Identify which cell holds the provided text, then report its (X, Y) central coordinate. 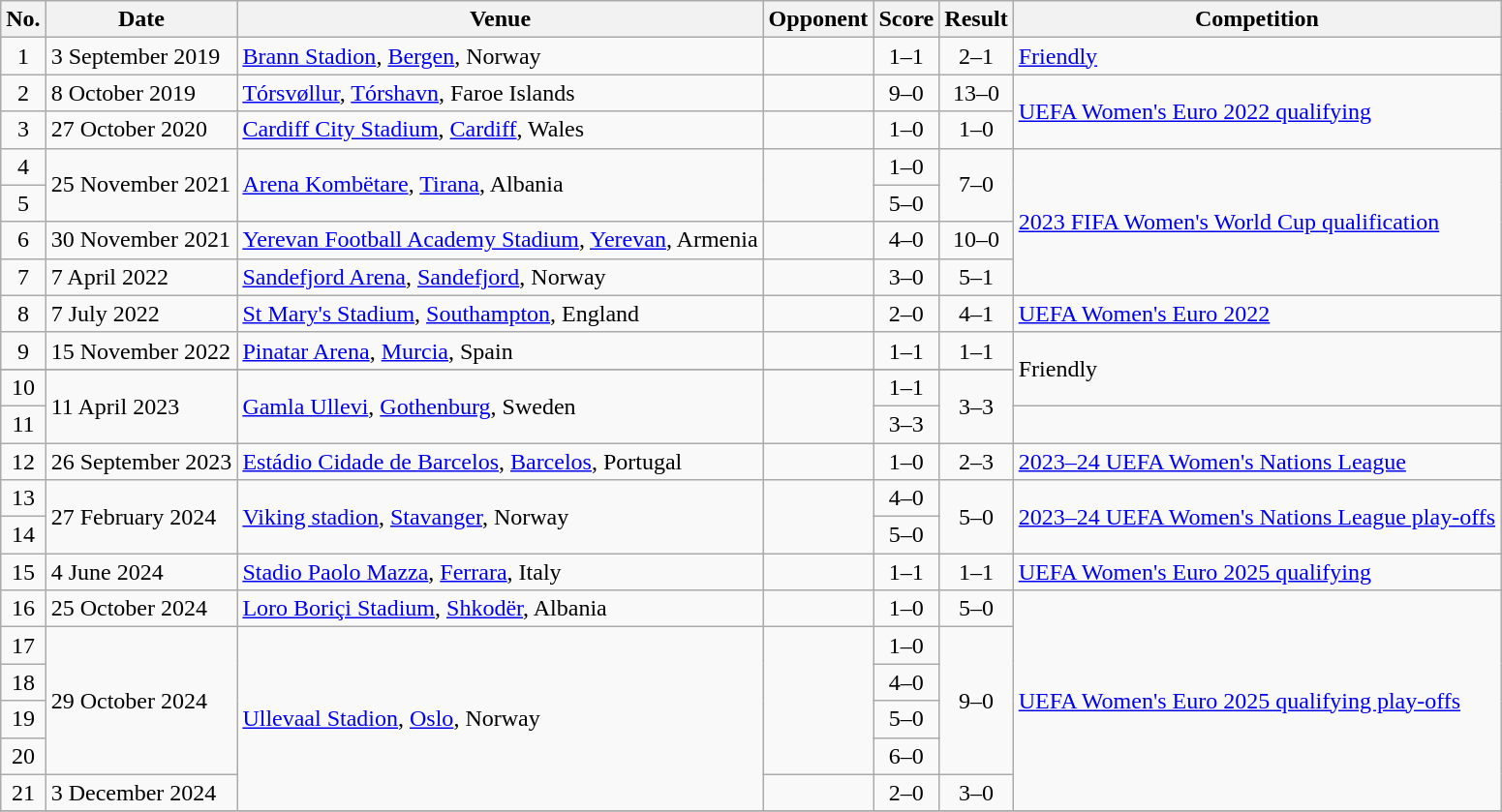
Pinatar Arena, Murcia, Spain (500, 350)
11 April 2023 (141, 406)
Yerevan Football Academy Stadium, Yerevan, Armenia (500, 240)
Venue (500, 19)
4 (23, 166)
3 (23, 130)
19 (23, 719)
Ullevaal Stadion, Oslo, Norway (500, 719)
20 (23, 756)
25 October 2024 (141, 609)
2023–24 UEFA Women's Nations League play-offs (1257, 517)
4 June 2024 (141, 572)
26 September 2023 (141, 462)
8 (23, 314)
25 November 2021 (141, 185)
7 April 2022 (141, 277)
5 (23, 203)
Date (141, 19)
12 (23, 462)
13–0 (976, 93)
6–0 (906, 756)
Stadio Paolo Mazza, Ferrara, Italy (500, 572)
St Mary's Stadium, Southampton, England (500, 314)
Competition (1257, 19)
UEFA Women's Euro 2025 qualifying (1257, 572)
8 October 2019 (141, 93)
3 December 2024 (141, 793)
5–1 (976, 277)
Cardiff City Stadium, Cardiff, Wales (500, 130)
Sandefjord Arena, Sandefjord, Norway (500, 277)
Gamla Ullevi, Gothenburg, Sweden (500, 406)
Opponent (818, 19)
2 (23, 93)
Tórsvøllur, Tórshavn, Faroe Islands (500, 93)
UEFA Women's Euro 2022 qualifying (1257, 111)
30 November 2021 (141, 240)
14 (23, 535)
Score (906, 19)
16 (23, 609)
2023–24 UEFA Women's Nations League (1257, 462)
15 November 2022 (141, 350)
Viking stadion, Stavanger, Norway (500, 517)
11 (23, 424)
7 July 2022 (141, 314)
Estádio Cidade de Barcelos, Barcelos, Portugal (500, 462)
10–0 (976, 240)
1 (23, 56)
7 (23, 277)
21 (23, 793)
Arena Kombëtare, Tirana, Albania (500, 185)
UEFA Women's Euro 2022 (1257, 314)
UEFA Women's Euro 2025 qualifying play-offs (1257, 701)
3 September 2019 (141, 56)
2–3 (976, 462)
2023 FIFA Women's World Cup qualification (1257, 222)
4–1 (976, 314)
Brann Stadion, Bergen, Norway (500, 56)
17 (23, 646)
13 (23, 498)
9 (23, 350)
18 (23, 682)
15 (23, 572)
10 (23, 387)
Loro Boriçi Stadium, Shkodër, Albania (500, 609)
29 October 2024 (141, 701)
Result (976, 19)
No. (23, 19)
2–1 (976, 56)
6 (23, 240)
27 February 2024 (141, 517)
27 October 2020 (141, 130)
7–0 (976, 185)
